From the cell containing the given text, extract its center point as [x, y] coordinate. 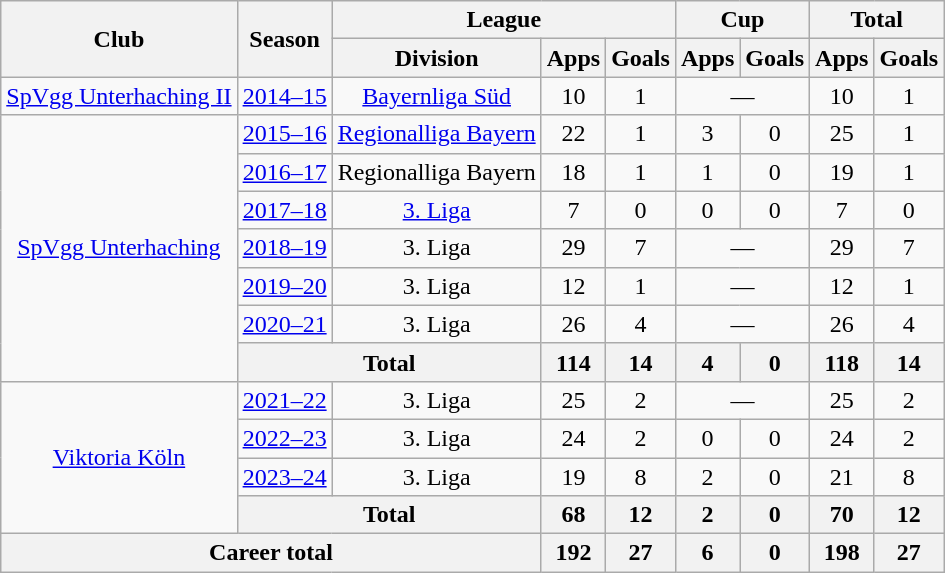
118 [842, 362]
21 [842, 477]
2015–16 [284, 134]
2018–19 [284, 248]
2022–23 [284, 438]
70 [842, 515]
68 [573, 515]
192 [573, 553]
2019–20 [284, 286]
2021–22 [284, 400]
SpVgg Unterhaching [119, 248]
198 [842, 553]
Bayernliga Süd [436, 96]
Viktoria Köln [119, 457]
2016–17 [284, 172]
SpVgg Unterhaching II [119, 96]
2017–18 [284, 210]
18 [573, 172]
Cup [742, 20]
League [504, 20]
Season [284, 39]
2020–21 [284, 324]
Club [119, 39]
2014–15 [284, 96]
114 [573, 362]
Division [436, 58]
2023–24 [284, 477]
Career total [271, 553]
22 [573, 134]
3 [707, 134]
6 [707, 553]
